Determine the (x, y) coordinate at the center of the cell enclosing the given text.  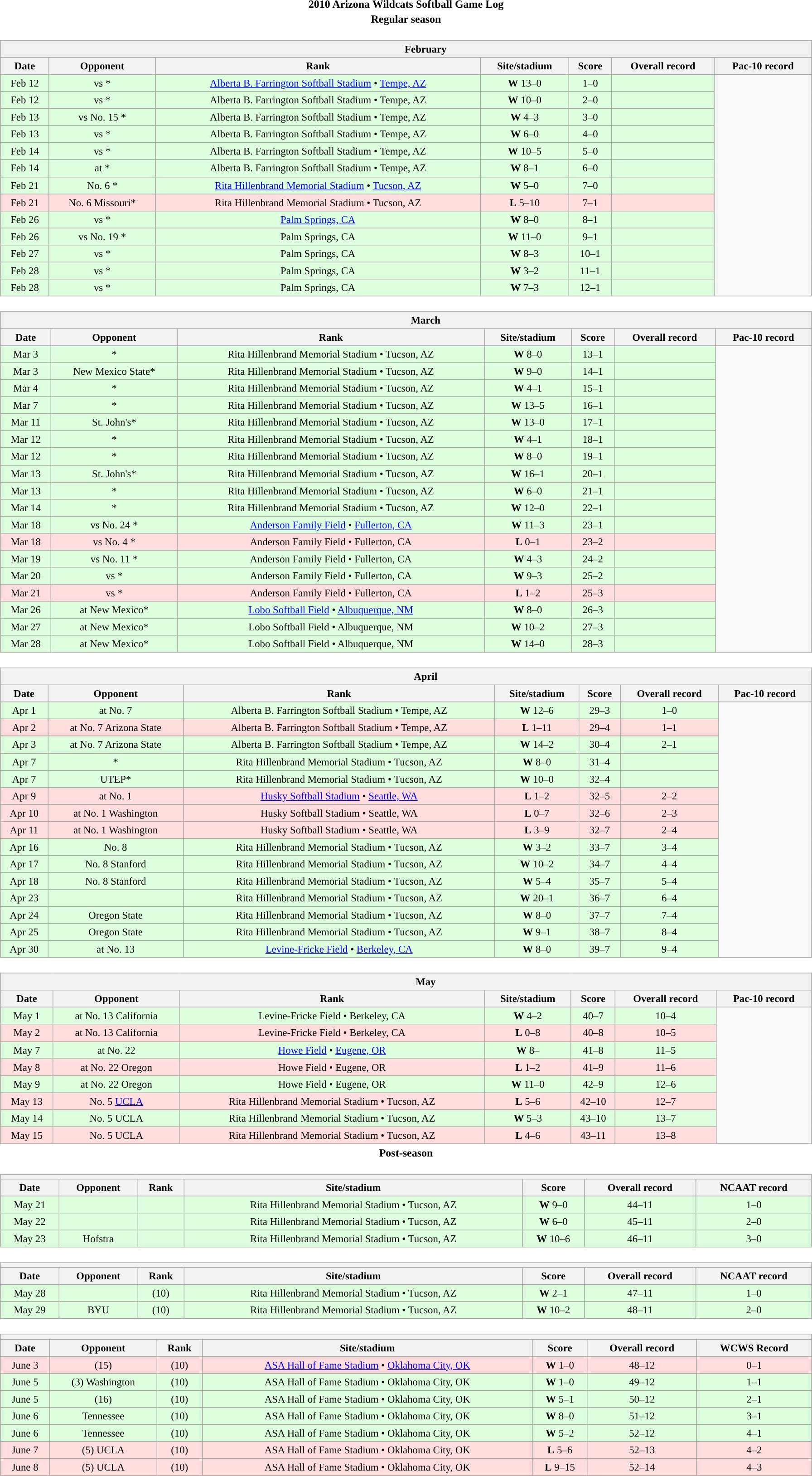
May 8 (27, 1067)
36–7 (600, 898)
L 0–7 (537, 813)
50–12 (642, 1399)
5–4 (670, 881)
38–7 (600, 932)
Apr 18 (24, 881)
18–1 (593, 440)
W 8–3 (525, 253)
22–1 (593, 508)
June 3 (25, 1365)
May 14 (27, 1118)
W 10–6 (553, 1239)
Apr 3 (24, 745)
W 11–3 (528, 525)
May 2 (27, 1033)
2–2 (670, 796)
19–1 (593, 456)
Mar 27 (26, 627)
12–6 (666, 1084)
27–3 (593, 627)
Apr 2 (24, 728)
Apr 1 (24, 711)
Apr 30 (24, 949)
23–1 (593, 525)
W 5–1 (560, 1399)
13–8 (666, 1135)
W 8– (527, 1050)
48–12 (642, 1365)
May 9 (27, 1084)
W 13–5 (528, 406)
May 15 (27, 1135)
at No. 7 (116, 711)
No. 6 * (102, 185)
12–1 (590, 288)
25–3 (593, 593)
40–7 (593, 1016)
40–8 (593, 1033)
March (406, 320)
L 1–11 (537, 728)
3–4 (670, 847)
32–6 (600, 813)
29–3 (600, 711)
10–1 (590, 253)
0–1 (754, 1365)
May 29 (30, 1310)
14–1 (593, 371)
Mar 11 (26, 422)
4–1 (754, 1433)
Apr 11 (24, 830)
13–7 (666, 1118)
35–7 (600, 881)
Apr 24 (24, 915)
May 22 (30, 1222)
4–4 (670, 864)
Apr 16 (24, 847)
Mar 4 (26, 388)
2–4 (670, 830)
vs No. 19 * (102, 237)
33–7 (600, 847)
W 14–2 (537, 745)
Mar 21 (26, 593)
Feb 27 (25, 253)
Apr 9 (24, 796)
at No. 22 (116, 1050)
7–4 (670, 915)
49–12 (642, 1382)
16–1 (593, 406)
4–3 (754, 1467)
vs No. 11 * (114, 559)
April (406, 677)
L 3–9 (537, 830)
(3) Washington (103, 1382)
10–5 (666, 1033)
43–11 (593, 1135)
May 13 (27, 1101)
(16) (103, 1399)
Apr 10 (24, 813)
February (406, 49)
30–4 (600, 745)
No. 6 Missouri* (102, 203)
L 4–6 (527, 1135)
11–6 (666, 1067)
at * (102, 168)
New Mexico State* (114, 371)
L 0–8 (527, 1033)
vs No. 4 * (114, 542)
7–1 (590, 203)
L 0–1 (528, 542)
15–1 (593, 388)
5–0 (590, 151)
32–5 (600, 796)
4–2 (754, 1450)
W 9–1 (537, 932)
W 5–3 (527, 1118)
Apr 23 (24, 898)
6–4 (670, 898)
vs No. 15 * (102, 117)
47–11 (640, 1293)
W 5–4 (537, 881)
45–11 (640, 1222)
44–11 (640, 1205)
21–1 (593, 491)
7–0 (590, 185)
20–1 (593, 474)
41–8 (593, 1050)
11–1 (590, 271)
24–2 (593, 559)
28–3 (593, 644)
W 5–2 (560, 1433)
W 5–0 (525, 185)
13–1 (593, 354)
May 21 (30, 1205)
W 4–2 (527, 1016)
12–7 (666, 1101)
32–7 (600, 830)
at No. 13 (116, 949)
17–1 (593, 422)
vs No. 24 * (114, 525)
(15) (103, 1365)
29–4 (600, 728)
9–4 (670, 949)
43–10 (593, 1118)
W 10–5 (525, 151)
May 23 (30, 1239)
BYU (98, 1310)
46–11 (640, 1239)
2–3 (670, 813)
37–7 (600, 915)
Mar 19 (26, 559)
May 1 (27, 1016)
Apr 25 (24, 932)
W 14–0 (528, 644)
UTEP* (116, 779)
June 8 (25, 1467)
Mar 28 (26, 644)
W 12–6 (537, 711)
Hofstra (98, 1239)
W 12–0 (528, 508)
Mar 7 (26, 406)
No. 8 (116, 847)
Mar 26 (26, 610)
Apr 17 (24, 864)
6–0 (590, 168)
W 20–1 (537, 898)
8–1 (590, 219)
June 7 (25, 1450)
51–12 (642, 1416)
52–14 (642, 1467)
W 7–3 (525, 288)
WCWS Record (754, 1348)
10–4 (666, 1016)
W 8–1 (525, 168)
W 2–1 (553, 1293)
8–4 (670, 932)
L 9–15 (560, 1467)
42–10 (593, 1101)
31–4 (600, 762)
May 7 (27, 1050)
25–2 (593, 576)
3–1 (754, 1416)
Mar 14 (26, 508)
11–5 (666, 1050)
May 28 (30, 1293)
34–7 (600, 864)
23–2 (593, 542)
W 16–1 (528, 474)
26–3 (593, 610)
9–1 (590, 237)
at No. 1 (116, 796)
4–0 (590, 134)
W 9–3 (528, 576)
32–4 (600, 779)
48–11 (640, 1310)
May (406, 982)
42–9 (593, 1084)
52–12 (642, 1433)
Mar 20 (26, 576)
52–13 (642, 1450)
39–7 (600, 949)
L 5–10 (525, 203)
41–9 (593, 1067)
